Output the [x, y] coordinate of the center of the cell containing the given text.  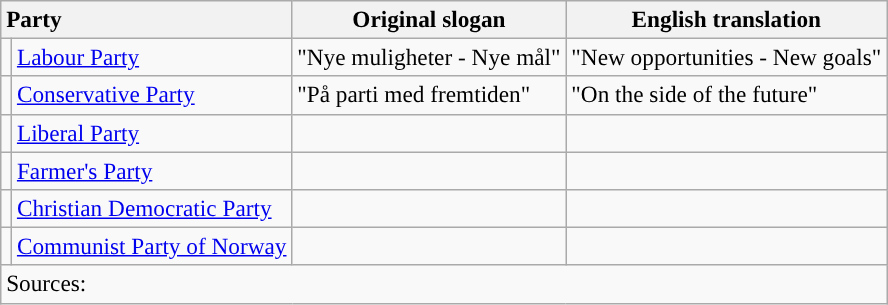
"Nye muligheter - Nye mål" [429, 57]
Original slogan [429, 19]
Party [146, 19]
Labour Party [152, 57]
English translation [726, 19]
Farmer's Party [152, 170]
Communist Party of Norway [152, 246]
"På parti med fremtiden" [429, 95]
Christian Democratic Party [152, 208]
"New opportunities - New goals" [726, 57]
"On the side of the future" [726, 95]
Liberal Party [152, 133]
Conservative Party [152, 95]
Sources: [444, 284]
